Detect which cell encompasses the target text, then output its (x, y) center coordinate. 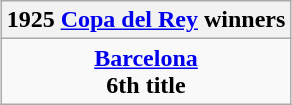
Barcelona6th title (146, 72)
1925 Copa del Rey winners (146, 20)
